Provide the [x, y] coordinate of the cell's center where the given text is located.  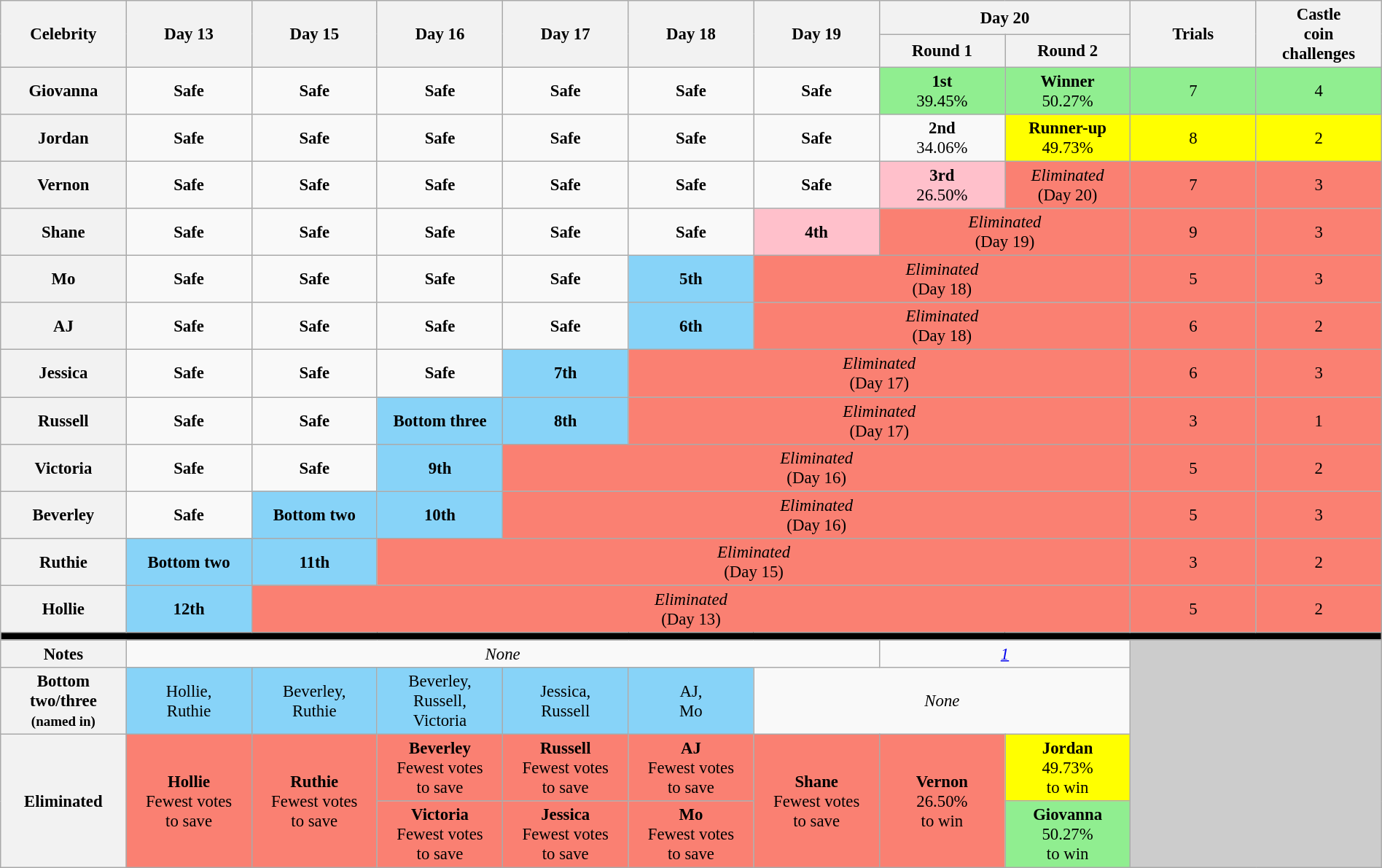
Bottom two/three(named in) [63, 701]
8th [566, 421]
Day 13 [189, 34]
BeverleyFewest votesto save [440, 767]
Day 17 [566, 34]
Jordan49.73%to win [1067, 767]
Ruthie [63, 561]
Eliminated(Day 15) [754, 561]
Mo [63, 280]
Notes [63, 654]
Day 15 [314, 34]
9 [1193, 232]
RussellFewest votesto save [566, 767]
Jordan [63, 138]
7th [566, 373]
Round 2 [1067, 51]
4th [816, 232]
VictoriaFewest votesto save [440, 834]
JessicaFewest votesto save [566, 834]
ShaneFewest votesto save [816, 800]
Eliminated(Day 13) [691, 609]
2nd34.06% [942, 138]
AJ [63, 327]
8 [1193, 138]
AJFewest votesto save [691, 767]
Vernon [63, 185]
Day 19 [816, 34]
Giovanna50.27%to win [1067, 834]
11th [314, 561]
AJ,Mo [691, 701]
3rd26.50% [942, 185]
HollieFewest votesto save [189, 800]
Russell [63, 421]
Day 20 [1004, 17]
4 [1319, 92]
Bottom three [440, 421]
10th [440, 515]
Castlecoinchallenges [1319, 34]
Eliminated(Day 20) [1067, 185]
Jessica [63, 373]
9th [440, 468]
Vernon26.50%to win [942, 800]
Day 18 [691, 34]
Round 1 [942, 51]
Beverley,Russell,Victoria [440, 701]
RuthieFewest votesto save [314, 800]
Beverley,Ruthie [314, 701]
Beverley [63, 515]
Eliminated(Day 19) [1004, 232]
Hollie,Ruthie [189, 701]
Jessica,Russell [566, 701]
Eliminated [63, 800]
Shane [63, 232]
6th [691, 327]
Runner-up49.73% [1067, 138]
Giovanna [63, 92]
Day 16 [440, 34]
12th [189, 609]
1st39.45% [942, 92]
Celebrity [63, 34]
MoFewest votesto save [691, 834]
Winner50.27% [1067, 92]
Victoria [63, 468]
5th [691, 280]
Hollie [63, 609]
Trials [1193, 34]
